Identify which cell holds the provided text, then report its (x, y) central coordinate. 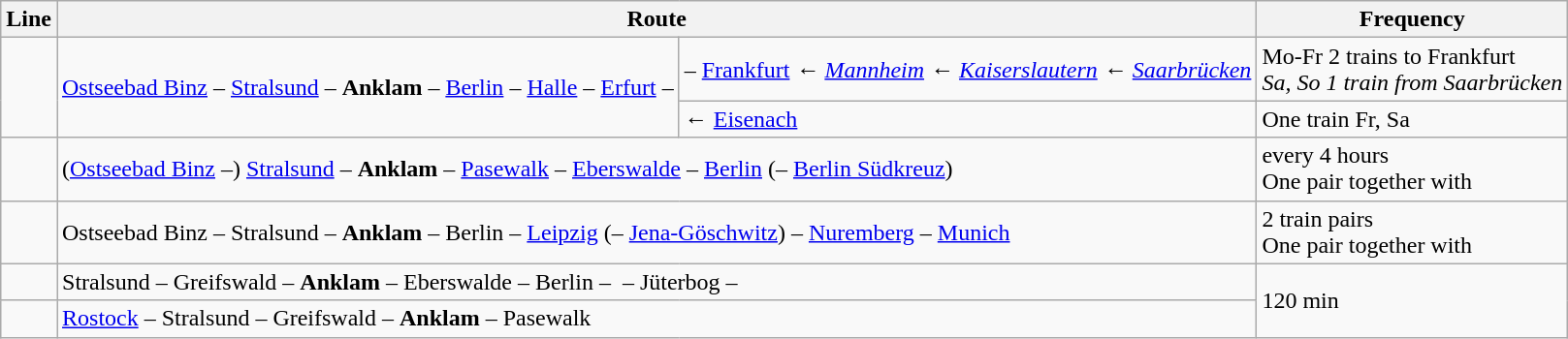
Rostock – Stralsund – Greifswald – Anklam – Pasewalk (656, 319)
← Eisenach (968, 119)
Line (29, 19)
Frequency (1412, 19)
Route (656, 19)
Ostseebad Binz – Stralsund – Anklam – Berlin – Halle – Erfurt – (368, 87)
(Ostseebad Binz –) Stralsund – Anklam – Pasewalk – Eberswalde – Berlin (– Berlin Südkreuz) (656, 169)
Mo-Fr 2 trains to FrankfurtSa, So 1 train from Saarbrücken (1412, 70)
2 train pairsOne pair together with (1412, 232)
Ostseebad Binz – Stralsund – Anklam – Berlin – Leipzig (– Jena-Göschwitz) – Nuremberg – Munich (656, 232)
Stralsund – Greifswald – Anklam – Eberswalde – Berlin – – Jüterbog – (656, 282)
every 4 hoursOne pair together with (1412, 169)
120 min (1412, 300)
– Frankfurt ← Mannheim ← Kaiserslautern ← Saarbrücken (968, 70)
One train Fr, Sa (1412, 119)
